Detect which cell encompasses the target text, then output its (x, y) center coordinate. 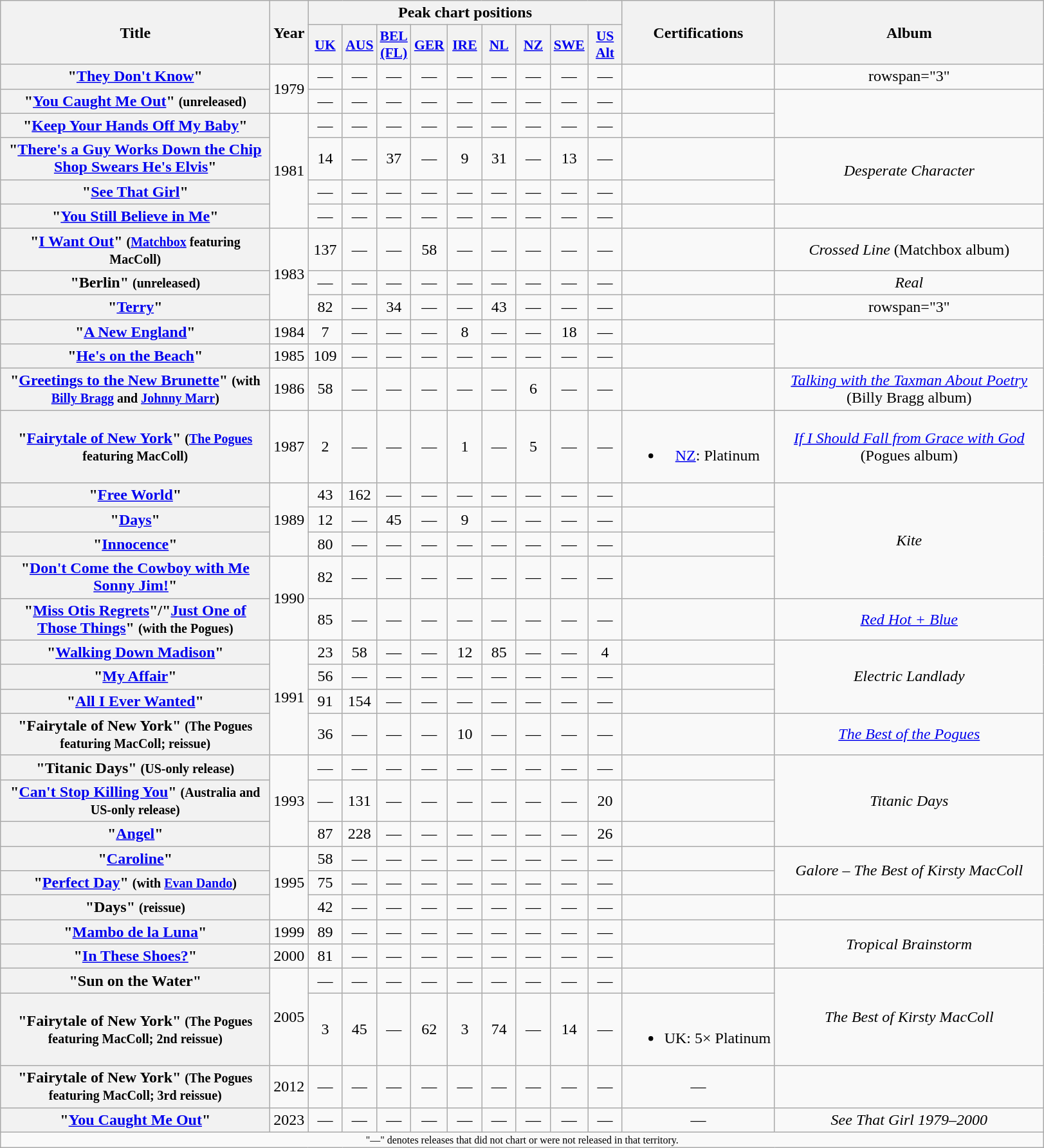
"My Affair" (135, 677)
Talking with the Taxman About Poetry (Billy Bragg album) (910, 390)
IRE (464, 45)
1986 (289, 390)
"Fairytale of New York" (The Pogues featuring MacColl; 2nd reissue) (135, 1029)
1990 (289, 598)
74 (499, 1029)
Kite (910, 540)
4 (605, 652)
23 (325, 652)
75 (325, 883)
56 (325, 677)
1979 (289, 89)
"Greetings to the New Brunette" (with Billy Bragg and Johnny Marr) (135, 390)
89 (325, 932)
"Mambo de la Luna" (135, 932)
91 (325, 701)
"He's on the Beach" (135, 356)
62 (430, 1029)
"Don't Come the Cowboy with Me Sonny Jim!" (135, 578)
34 (394, 307)
Tropical Brainstorm (910, 944)
"You Caught Me Out" (135, 1120)
1985 (289, 356)
131 (359, 800)
2023 (289, 1120)
2000 (289, 956)
1984 (289, 331)
1991 (289, 697)
6 (533, 390)
Galore – The Best of Kirsty MacColl (910, 871)
GER (430, 45)
37 (394, 158)
18 (569, 331)
"You Still Believe in Me" (135, 216)
81 (325, 956)
87 (325, 834)
"All I Ever Wanted" (135, 701)
"Angel" (135, 834)
1983 (289, 274)
"There's a Guy Works Down the Chip Shop Swears He's Elvis" (135, 158)
UK: 5× Platinum (699, 1029)
"They Don't Know" (135, 77)
Titanic Days (910, 800)
"Miss Otis Regrets"/"Just One of Those Things" (with the Pogues) (135, 619)
"In These Shoes?" (135, 956)
"A New England" (135, 331)
Peak chart positions (465, 13)
2 (325, 446)
"Fairytale of New York" (The Pogues featuring MacColl; reissue) (135, 734)
1989 (289, 520)
Crossed Line (Matchbox album) (910, 250)
1999 (289, 932)
7 (325, 331)
1987 (289, 446)
"Days" (reissue) (135, 907)
Title (135, 32)
13 (569, 158)
"Can't Stop Killing You" (Australia and US-only release) (135, 800)
Album (910, 32)
"Berlin" (unreleased) (135, 282)
"Sun on the Water" (135, 981)
31 (499, 158)
162 (359, 495)
US Alt (605, 45)
80 (325, 544)
AUS (359, 45)
If I Should Fall from Grace with God(Pogues album) (910, 446)
"Titanic Days" (US-only release) (135, 767)
"—" denotes releases that did not chart or were not released in that territory. (522, 1140)
36 (325, 734)
"Innocence" (135, 544)
"Free World" (135, 495)
"You Caught Me Out" (unreleased) (135, 101)
See That Girl 1979–2000 (910, 1120)
1995 (289, 883)
228 (359, 834)
Electric Landlady (910, 677)
154 (359, 701)
8 (464, 331)
"Walking Down Madison" (135, 652)
UK (325, 45)
SWE (569, 45)
2012 (289, 1087)
"See That Girl" (135, 192)
1 (464, 446)
NZ (533, 45)
10 (464, 734)
The Best of the Pogues (910, 734)
Year (289, 32)
Real (910, 282)
109 (325, 356)
"Keep Your Hands Off My Baby" (135, 125)
"Caroline" (135, 859)
BEL (FL) (394, 45)
"I Want Out" (Matchbox featuring MacColl) (135, 250)
"Terry" (135, 307)
NL (499, 45)
"Fairytale of New York" (The Pogues featuring MacColl) (135, 446)
20 (605, 800)
42 (325, 907)
2005 (289, 1017)
"Fairytale of New York" (The Pogues featuring MacColl; 3rd reissue) (135, 1087)
137 (325, 250)
5 (533, 446)
"Perfect Day" (with Evan Dando) (135, 883)
Red Hot + Blue (910, 619)
1981 (289, 171)
Desperate Character (910, 171)
26 (605, 834)
"Days" (135, 520)
Certifications (699, 32)
NZ: Platinum (699, 446)
1993 (289, 800)
The Best of Kirsty MacColl (910, 1017)
